Determine the [X, Y] coordinate at the center of the cell enclosing the given text.  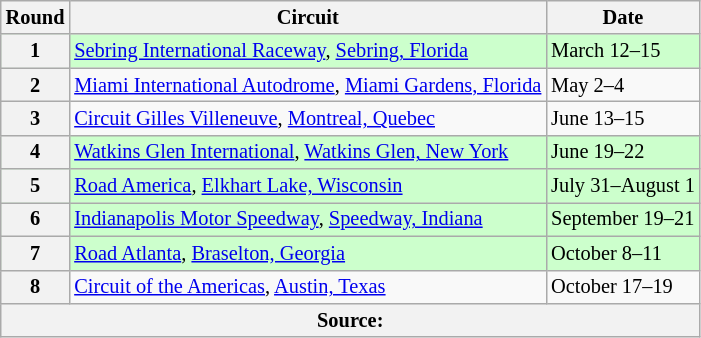
Circuit [308, 17]
7 [36, 253]
Round [36, 17]
5 [36, 186]
2 [36, 85]
Indianapolis Motor Speedway, Speedway, Indiana [308, 219]
Miami International Autodrome, Miami Gardens, Florida [308, 85]
October 8–11 [623, 253]
Circuit of the Americas, Austin, Texas [308, 287]
3 [36, 118]
September 19–21 [623, 219]
October 17–19 [623, 287]
July 31–August 1 [623, 186]
Source: [350, 320]
March 12–15 [623, 51]
May 2–4 [623, 85]
4 [36, 152]
6 [36, 219]
Road America, Elkhart Lake, Wisconsin [308, 186]
June 13–15 [623, 118]
Date [623, 17]
Circuit Gilles Villeneuve, Montreal, Quebec [308, 118]
8 [36, 287]
June 19–22 [623, 152]
Watkins Glen International, Watkins Glen, New York [308, 152]
Road Atlanta, Braselton, Georgia [308, 253]
Sebring International Raceway, Sebring, Florida [308, 51]
1 [36, 51]
